Locate the cell with the specified text and output its (x, y) center coordinate. 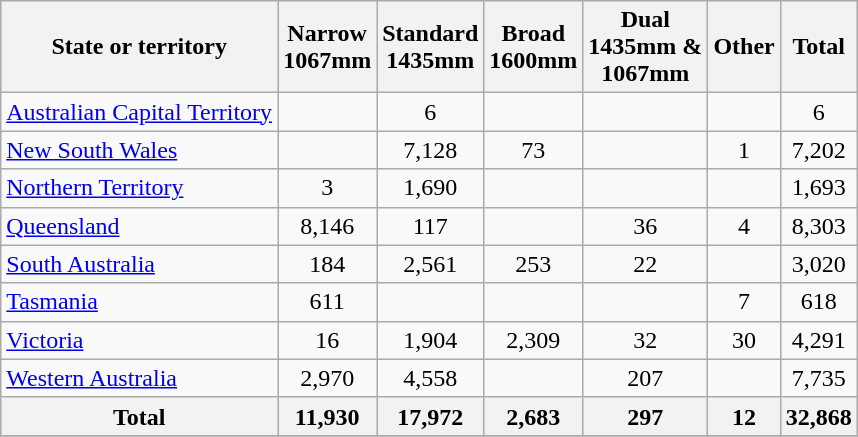
Queensland (140, 226)
New South Wales (140, 150)
2,683 (534, 416)
State or territory (140, 47)
7 (744, 302)
Northern Territory (140, 188)
22 (646, 264)
4,291 (818, 340)
Broad 1600mm (534, 47)
4 (744, 226)
Other (744, 47)
3 (328, 188)
1 (744, 150)
184 (328, 264)
36 (646, 226)
4,558 (430, 378)
South Australia (140, 264)
207 (646, 378)
17,972 (430, 416)
7,735 (818, 378)
2,309 (534, 340)
8,303 (818, 226)
32,868 (818, 416)
1,904 (430, 340)
11,930 (328, 416)
Tasmania (140, 302)
7,128 (430, 150)
Australian Capital Territory (140, 112)
16 (328, 340)
297 (646, 416)
73 (534, 150)
7,202 (818, 150)
3,020 (818, 264)
2,561 (430, 264)
253 (534, 264)
8,146 (328, 226)
Standard 1435mm (430, 47)
Victoria (140, 340)
611 (328, 302)
1,693 (818, 188)
12 (744, 416)
30 (744, 340)
2,970 (328, 378)
1,690 (430, 188)
618 (818, 302)
117 (430, 226)
Dual 1435mm & 1067mm (646, 47)
Western Australia (140, 378)
Narrow 1067mm (328, 47)
32 (646, 340)
